Provide the [x, y] coordinate of the cell's center where the given text is located.  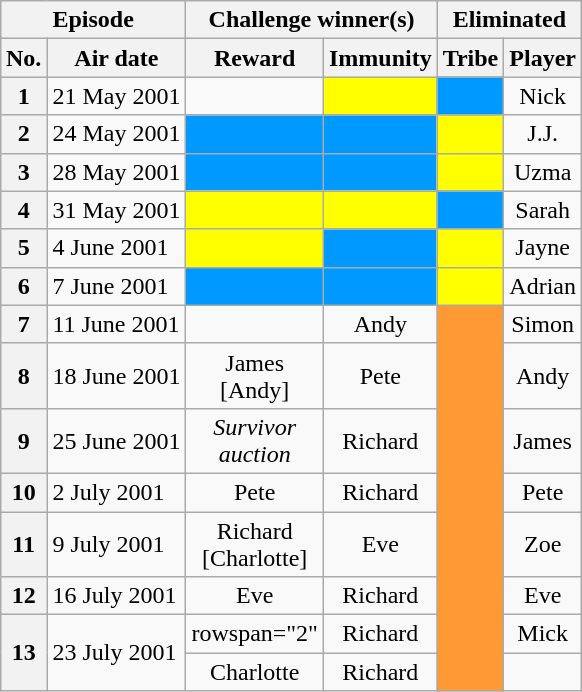
11 [23, 544]
Air date [116, 58]
Uzma [543, 172]
rowspan="2" [255, 634]
6 [23, 286]
Episode [92, 20]
28 May 2001 [116, 172]
Sarah [543, 210]
23 July 2001 [116, 653]
24 May 2001 [116, 134]
Charlotte [255, 672]
9 July 2001 [116, 544]
1 [23, 96]
9 [23, 440]
16 July 2001 [116, 596]
Survivorauction [255, 440]
Immunity [380, 58]
25 June 2001 [116, 440]
5 [23, 248]
8 [23, 376]
4 [23, 210]
Richard[Charlotte] [255, 544]
2 [23, 134]
4 June 2001 [116, 248]
Jayne [543, 248]
3 [23, 172]
Challenge winner(s) [312, 20]
Nick [543, 96]
12 [23, 596]
31 May 2001 [116, 210]
James [543, 440]
7 [23, 324]
Adrian [543, 286]
7 June 2001 [116, 286]
Simon [543, 324]
No. [23, 58]
James[Andy] [255, 376]
Tribe [470, 58]
2 July 2001 [116, 492]
18 June 2001 [116, 376]
11 June 2001 [116, 324]
Mick [543, 634]
J.J. [543, 134]
Zoe [543, 544]
Reward [255, 58]
Player [543, 58]
21 May 2001 [116, 96]
Eliminated [509, 20]
10 [23, 492]
13 [23, 653]
